Pinpoint the cell where the given text exists, returning its [X, Y] midpoint coordinate. 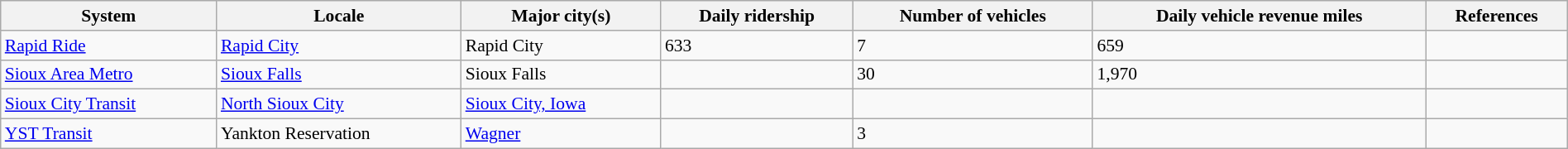
Daily vehicle revenue miles [1259, 16]
1,970 [1259, 74]
Number of vehicles [973, 16]
7 [973, 46]
3 [973, 134]
659 [1259, 46]
References [1497, 16]
Sioux City, Iowa [561, 104]
Sioux City Transit [109, 104]
YST Transit [109, 134]
Yankton Reservation [339, 134]
633 [757, 46]
Daily ridership [757, 16]
System [109, 16]
30 [973, 74]
Major city(s) [561, 16]
Locale [339, 16]
Wagner [561, 134]
Sioux Area Metro [109, 74]
Rapid Ride [109, 46]
North Sioux City [339, 104]
